For the text-containing cell, return its midpoint in [X, Y] coordinate format. 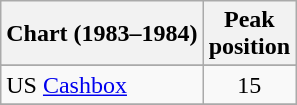
US Cashbox [102, 85]
Chart (1983–1984) [102, 34]
Peakposition [249, 34]
15 [249, 85]
